Detect which cell encompasses the target text, then output its [x, y] center coordinate. 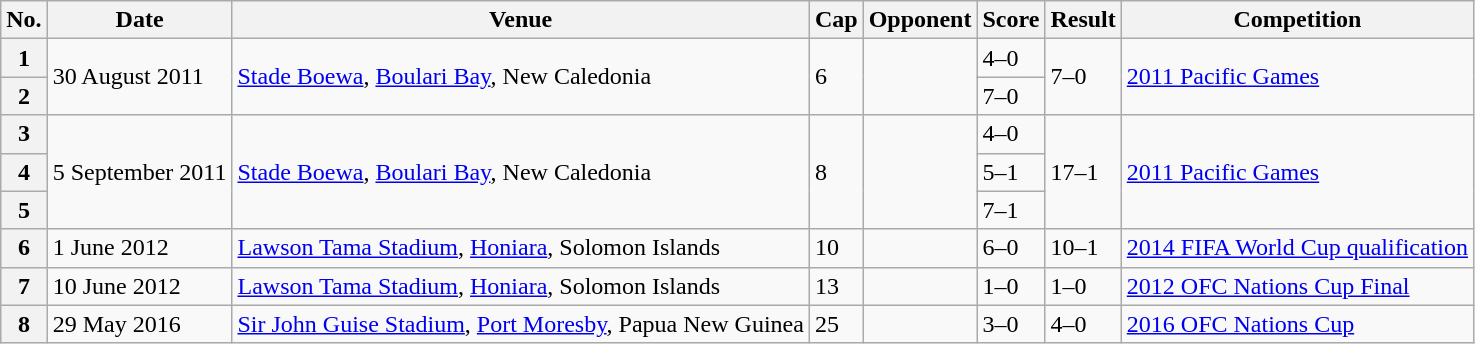
6–0 [1011, 248]
No. [24, 20]
10 June 2012 [140, 286]
2 [24, 96]
13 [836, 286]
5 [24, 210]
30 August 2011 [140, 77]
2014 FIFA World Cup qualification [1297, 248]
Date [140, 20]
25 [836, 324]
Score [1011, 20]
3 [24, 134]
7 [24, 286]
3–0 [1011, 324]
7–1 [1011, 210]
Competition [1297, 20]
17–1 [1083, 172]
Result [1083, 20]
10 [836, 248]
2012 OFC Nations Cup Final [1297, 286]
5–1 [1011, 172]
1 [24, 58]
2016 OFC Nations Cup [1297, 324]
Cap [836, 20]
10–1 [1083, 248]
5 September 2011 [140, 172]
Sir John Guise Stadium, Port Moresby, Papua New Guinea [520, 324]
Opponent [920, 20]
4 [24, 172]
29 May 2016 [140, 324]
Venue [520, 20]
1 June 2012 [140, 248]
